Provide the [x, y] coordinate of the cell's center where the given text is located.  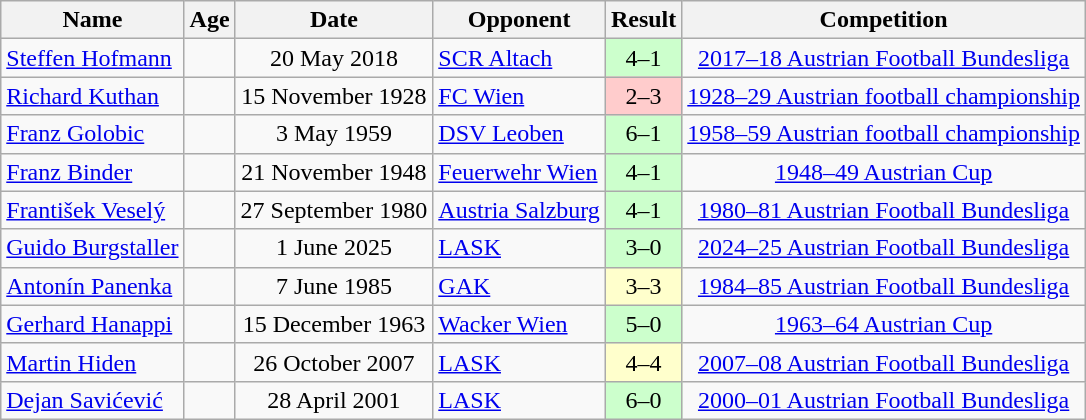
Wacker Wien [520, 324]
Antonín Panenka [92, 286]
2017–18 Austrian Football Bundesliga [884, 58]
Gerhard Hanappi [92, 324]
3–0 [643, 248]
Franz Golobic [92, 134]
1963–64 Austrian Cup [884, 324]
Result [643, 20]
4–4 [643, 362]
26 October 2007 [334, 362]
Dejan Savićević [92, 400]
Opponent [520, 20]
Competition [884, 20]
6–0 [643, 400]
2–3 [643, 96]
1980–81 Austrian Football Bundesliga [884, 210]
Martin Hiden [92, 362]
21 November 1948 [334, 172]
1948–49 Austrian Cup [884, 172]
František Veselý [92, 210]
Guido Burgstaller [92, 248]
Richard Kuthan [92, 96]
FC Wien [520, 96]
1984–85 Austrian Football Bundesliga [884, 286]
Feuerwehr Wien [520, 172]
2000–01 Austrian Football Bundesliga [884, 400]
Franz Binder [92, 172]
GAK [520, 286]
Austria Salzburg [520, 210]
Age [210, 20]
5–0 [643, 324]
20 May 2018 [334, 58]
15 November 1928 [334, 96]
SCR Altach [520, 58]
2024–25 Austrian Football Bundesliga [884, 248]
15 December 1963 [334, 324]
1928–29 Austrian football championship [884, 96]
2007–08 Austrian Football Bundesliga [884, 362]
7 June 1985 [334, 286]
Name [92, 20]
1 June 2025 [334, 248]
Steffen Hofmann [92, 58]
Date [334, 20]
DSV Leoben [520, 134]
6–1 [643, 134]
27 September 1980 [334, 210]
1958–59 Austrian football championship [884, 134]
3 May 1959 [334, 134]
28 April 2001 [334, 400]
3–3 [643, 286]
